Locate the cell with the specified text and output its (x, y) center coordinate. 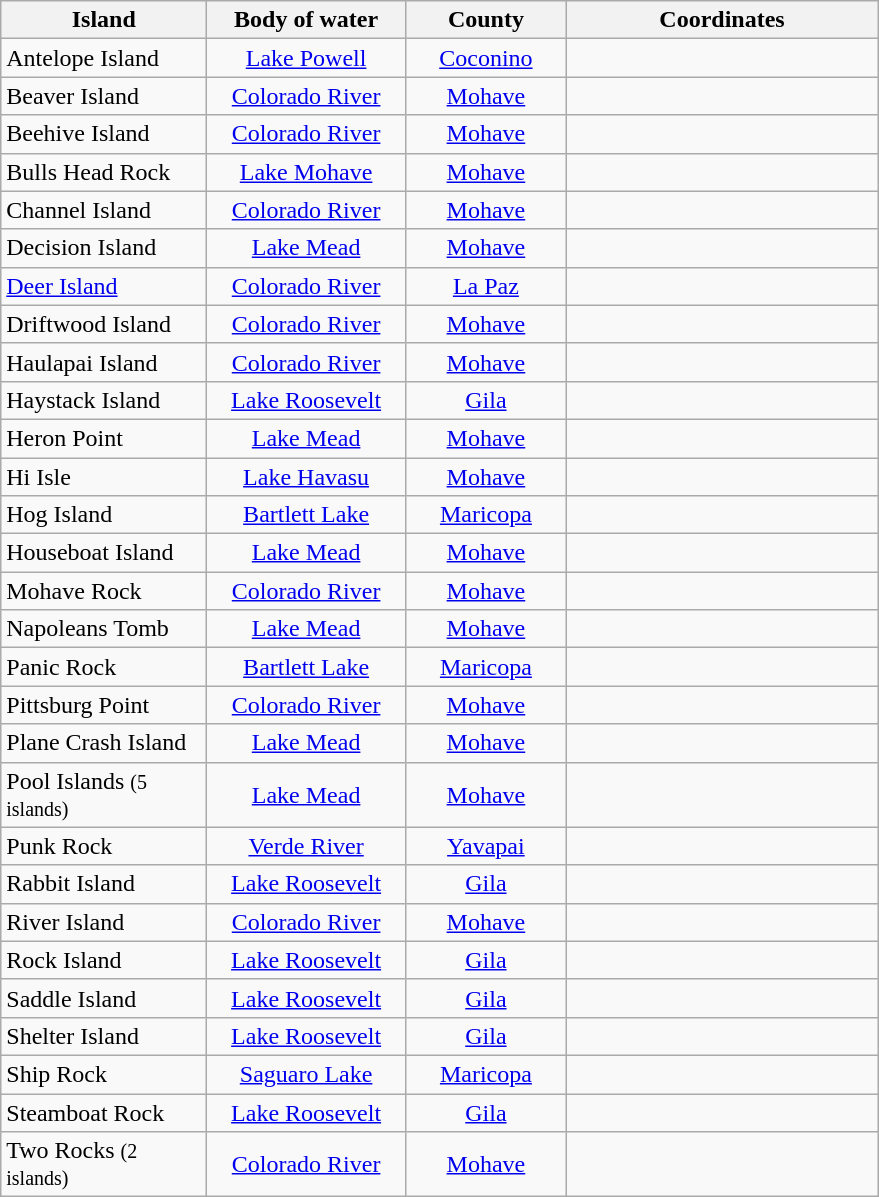
Napoleans Tomb (104, 629)
Pool Islands (5 islands) (104, 794)
County (486, 20)
Heron Point (104, 438)
Lake Powell (306, 58)
Channel Island (104, 210)
Decision Island (104, 248)
Hog Island (104, 515)
Bulls Head Rock (104, 172)
Body of water (306, 20)
Steamboat Rock (104, 1113)
Coordinates (722, 20)
Island (104, 20)
Pittsburg Point (104, 705)
Punk Rock (104, 846)
Saguaro Lake (306, 1074)
Panic Rock (104, 667)
Haystack Island (104, 400)
Yavapai (486, 846)
Saddle Island (104, 998)
Two Rocks (2 islands) (104, 1164)
Shelter Island (104, 1036)
Hi Isle (104, 477)
Haulapai Island (104, 362)
Verde River (306, 846)
Plane Crash Island (104, 743)
Rabbit Island (104, 884)
Lake Havasu (306, 477)
Beehive Island (104, 134)
Antelope Island (104, 58)
Beaver Island (104, 96)
Mohave Rock (104, 591)
Ship Rock (104, 1074)
La Paz (486, 286)
Lake Mohave (306, 172)
Coconino (486, 58)
River Island (104, 922)
Rock Island (104, 960)
Deer Island (104, 286)
Houseboat Island (104, 553)
Driftwood Island (104, 324)
